Return (x, y) of the center of cell containing provided text 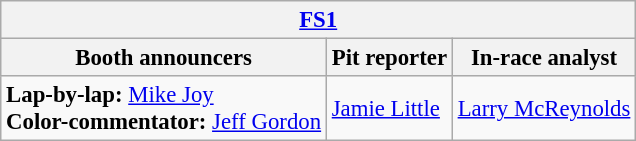
Booth announcers (164, 58)
Lap-by-lap: Mike JoyColor-commentator: Jeff Gordon (164, 108)
Jamie Little (389, 108)
Larry McReynolds (544, 108)
In-race analyst (544, 58)
Pit reporter (389, 58)
FS1 (318, 20)
